Provide the [X, Y] coordinate of the cell's center where the given text is located.  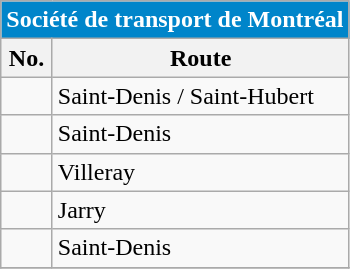
Société de transport de Montréal [175, 20]
Villeray [200, 172]
Saint-Denis / Saint-Hubert [200, 96]
Route [200, 58]
Jarry [200, 210]
No. [27, 58]
